Extract the [X, Y] coordinate from the center of the cell holding the provided text.  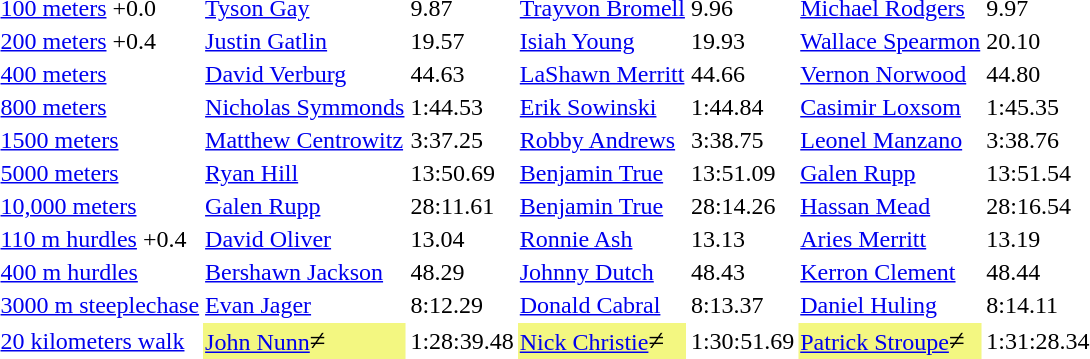
Leonel Manzano [890, 140]
13.04 [462, 239]
1:44.53 [462, 107]
Hassan Mead [890, 206]
Erik Sowinski [602, 107]
8:12.29 [462, 305]
Vernon Norwood [890, 74]
Nicholas Symmonds [305, 107]
13:51.09 [742, 173]
David Verburg [305, 74]
3:37.25 [462, 140]
Bershawn Jackson [305, 272]
Casimir Loxsom [890, 107]
44.66 [742, 74]
Johnny Dutch [602, 272]
Ronnie Ash [602, 239]
28:14.26 [742, 206]
LaShawn Merritt [602, 74]
19.57 [462, 41]
Ryan Hill [305, 173]
David Oliver [305, 239]
19.93 [742, 41]
Wallace Spearmon [890, 41]
1:30:51.69 [742, 341]
Patrick Stroupe≠ [890, 341]
Evan Jager [305, 305]
Matthew Centrowitz [305, 140]
1:44.84 [742, 107]
48.43 [742, 272]
13:50.69 [462, 173]
Isiah Young [602, 41]
8:13.37 [742, 305]
Justin Gatlin [305, 41]
48.29 [462, 272]
John Nunn≠ [305, 341]
28:11.61 [462, 206]
3:38.75 [742, 140]
Nick Christie≠ [602, 341]
Donald Cabral [602, 305]
Daniel Huling [890, 305]
Aries Merritt [890, 239]
13.13 [742, 239]
Kerron Clement [890, 272]
44.63 [462, 74]
1:28:39.48 [462, 341]
Robby Andrews [602, 140]
